Capture the cell that displays the provided text and extract its [X, Y] central coordinate. 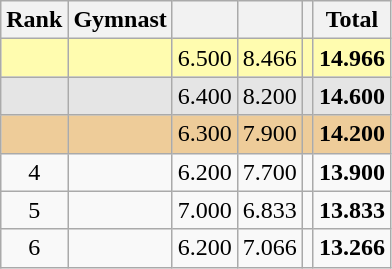
4 [34, 172]
6.300 [204, 134]
6 [34, 248]
14.600 [352, 96]
7.000 [204, 210]
7.700 [270, 172]
Rank [34, 20]
6.833 [270, 210]
Gymnast [120, 20]
8.200 [270, 96]
8.466 [270, 58]
5 [34, 210]
7.900 [270, 134]
14.966 [352, 58]
13.266 [352, 248]
6.400 [204, 96]
6.500 [204, 58]
14.200 [352, 134]
13.900 [352, 172]
Total [352, 20]
7.066 [270, 248]
13.833 [352, 210]
